Locate the cell with the specified text and output its (x, y) center coordinate. 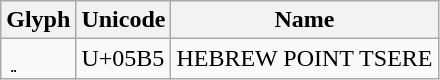
ֵ (38, 59)
HEBREW POINT TSERE (304, 59)
U+05B5 (124, 59)
Unicode (124, 20)
Name (304, 20)
Glyph (38, 20)
